For the text-containing cell, return its midpoint in (X, Y) coordinate format. 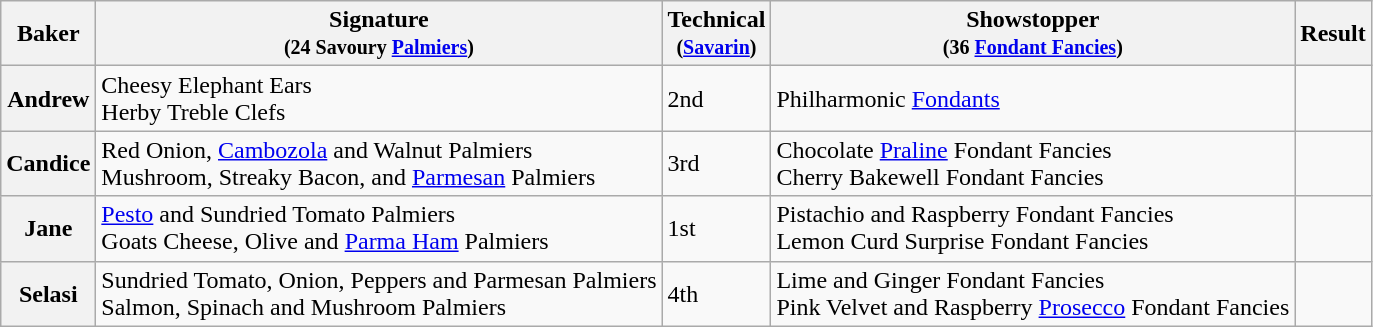
Lime and Ginger Fondant FanciesPink Velvet and Raspberry Prosecco Fondant Fancies (1033, 294)
Result (1333, 34)
Selasi (48, 294)
Philharmonic Fondants (1033, 98)
Signature(24 Savoury Palmiers) (379, 34)
Pesto and Sundried Tomato PalmiersGoats Cheese, Olive and Parma Ham Palmiers (379, 228)
1st (716, 228)
2nd (716, 98)
Showstopper(36 Fondant Fancies) (1033, 34)
Andrew (48, 98)
Sundried Tomato, Onion, Peppers and Parmesan PalmiersSalmon, Spinach and Mushroom Palmiers (379, 294)
Baker (48, 34)
Red Onion, Cambozola and Walnut PalmiersMushroom, Streaky Bacon, and Parmesan Palmiers (379, 164)
4th (716, 294)
Candice (48, 164)
Technical(Savarin) (716, 34)
Chocolate Praline Fondant FanciesCherry Bakewell Fondant Fancies (1033, 164)
Pistachio and Raspberry Fondant FanciesLemon Curd Surprise Fondant Fancies (1033, 228)
Cheesy Elephant EarsHerby Treble Clefs (379, 98)
Jane (48, 228)
3rd (716, 164)
